Search for the cell housing the specified text and yield its (X, Y) center coordinate. 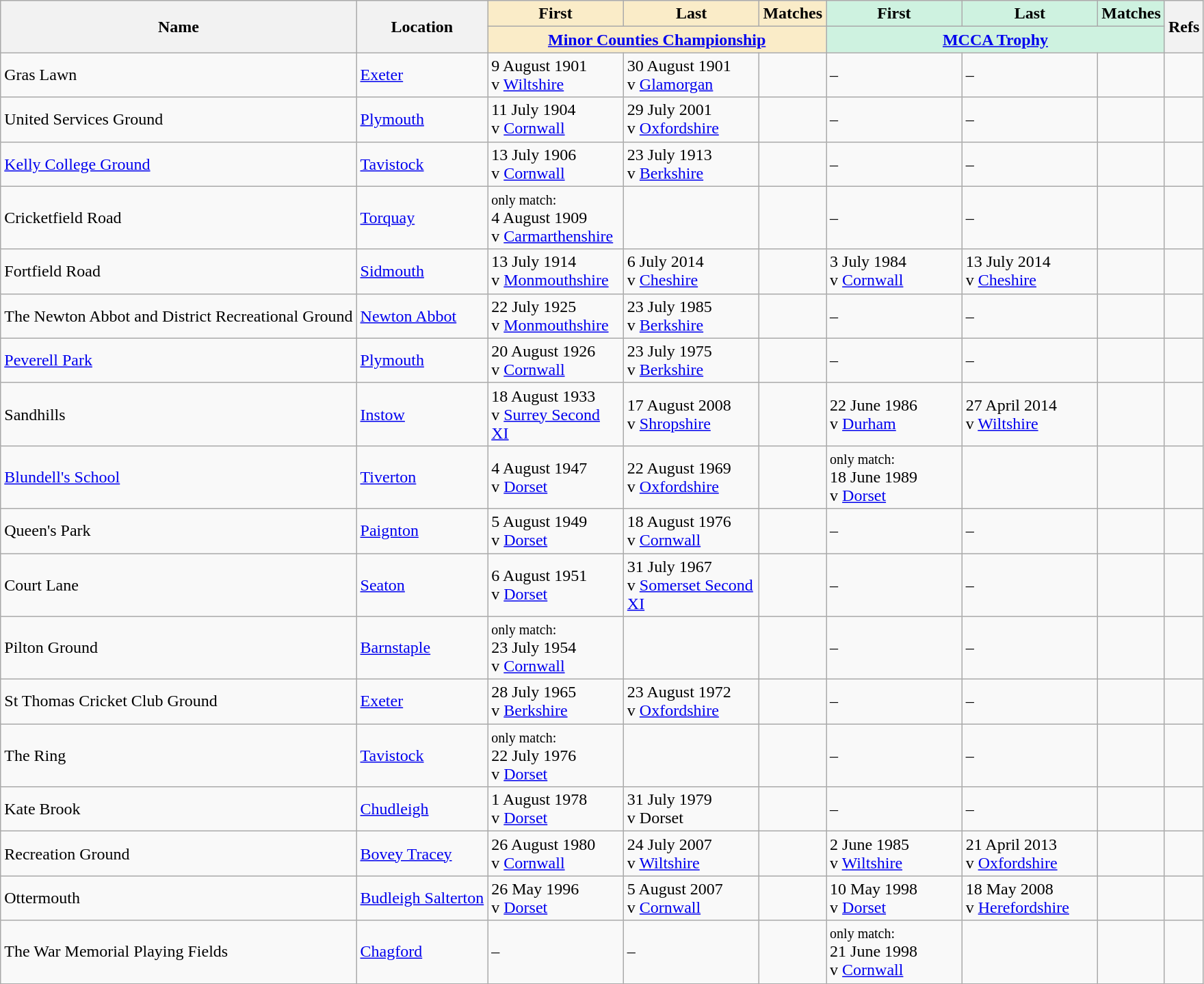
The War Memorial Playing Fields (179, 952)
31 July 1967v Somerset Second XI (691, 584)
3 July 1984v Cornwall (895, 271)
22 August 1969v Oxfordshire (691, 477)
Name (179, 27)
MCCA Trophy (996, 40)
Seaton (422, 584)
29 July 2001v Oxfordshire (691, 119)
30 August 1901v Glamorgan (691, 75)
Pilton Ground (179, 648)
26 August 1980v Cornwall (555, 854)
2 June 1985v Wiltshire (895, 854)
18 August 1976v Cornwall (691, 531)
Tiverton (422, 477)
The Newton Abbot and District Recreational Ground (179, 316)
Cricketfield Road (179, 218)
24 July 2007v Wiltshire (691, 854)
4 August 1947v Dorset (555, 477)
St Thomas Cricket Club Ground (179, 702)
only match:4 August 1909v Carmarthenshire (555, 218)
Bovey Tracey (422, 854)
Chagford (422, 952)
Refs (1183, 27)
21 April 2013v Oxfordshire (1030, 854)
only match:22 July 1976v Dorset (555, 755)
5 August 1949v Dorset (555, 531)
1 August 1978v Dorset (555, 809)
Peverell Park (179, 360)
10 May 1998v Dorset (895, 898)
only match:23 July 1954v Cornwall (555, 648)
only match:18 June 1989v Dorset (895, 477)
Barnstaple (422, 648)
Blundell's School (179, 477)
17 August 2008v Shropshire (691, 414)
Gras Lawn (179, 75)
Location (422, 27)
Chudleigh (422, 809)
Kate Brook (179, 809)
23 July 1913v Berkshire (691, 164)
27 April 2014v Wiltshire (1030, 414)
Minor Counties Championship (657, 40)
31 July 1979v Dorset (691, 809)
9 August 1901v Wiltshire (555, 75)
23 August 1972v Oxfordshire (691, 702)
Budleigh Salterton (422, 898)
only match:21 June 1998v Cornwall (895, 952)
Sandhills (179, 414)
Ottermouth (179, 898)
20 August 1926v Cornwall (555, 360)
13 July 2014v Cheshire (1030, 271)
Torquay (422, 218)
Fortfield Road (179, 271)
26 May 1996v Dorset (555, 898)
Queen's Park (179, 531)
Kelly College Ground (179, 164)
28 July 1965v Berkshire (555, 702)
13 July 1906v Cornwall (555, 164)
22 July 1925v Monmouthshire (555, 316)
13 July 1914v Monmouthshire (555, 271)
The Ring (179, 755)
23 July 1975v Berkshire (691, 360)
Court Lane (179, 584)
5 August 2007v Cornwall (691, 898)
18 August 1933v Surrey Second XI (555, 414)
6 July 2014v Cheshire (691, 271)
6 August 1951v Dorset (555, 584)
22 June 1986v Durham (895, 414)
11 July 1904v Cornwall (555, 119)
Recreation Ground (179, 854)
Paignton (422, 531)
23 July 1985v Berkshire (691, 316)
18 May 2008v Herefordshire (1030, 898)
Instow (422, 414)
United Services Ground (179, 119)
Sidmouth (422, 271)
Newton Abbot (422, 316)
